Identify which cell holds the provided text, then report its [X, Y] central coordinate. 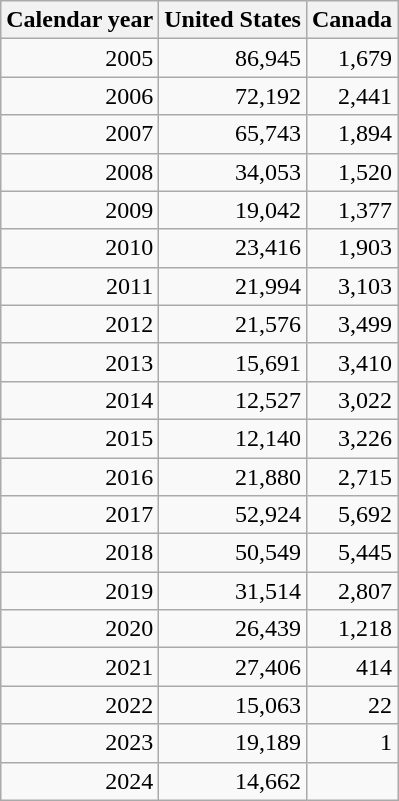
3,499 [352, 324]
2022 [80, 705]
23,416 [233, 248]
15,063 [233, 705]
19,189 [233, 743]
2007 [80, 134]
65,743 [233, 134]
3,226 [352, 438]
14,662 [233, 781]
19,042 [233, 210]
2018 [80, 553]
12,527 [233, 400]
2005 [80, 58]
Calendar year [80, 20]
1,377 [352, 210]
414 [352, 667]
2,715 [352, 477]
15,691 [233, 362]
United States [233, 20]
27,406 [233, 667]
2024 [80, 781]
21,994 [233, 286]
2006 [80, 96]
2016 [80, 477]
2013 [80, 362]
5,692 [352, 515]
2010 [80, 248]
2015 [80, 438]
2,441 [352, 96]
2008 [80, 172]
26,439 [233, 629]
22 [352, 705]
12,140 [233, 438]
2020 [80, 629]
2,807 [352, 591]
2011 [80, 286]
3,410 [352, 362]
1,679 [352, 58]
5,445 [352, 553]
31,514 [233, 591]
21,880 [233, 477]
1,903 [352, 248]
2012 [80, 324]
52,924 [233, 515]
72,192 [233, 96]
1,520 [352, 172]
2014 [80, 400]
2019 [80, 591]
1,894 [352, 134]
1,218 [352, 629]
86,945 [233, 58]
2017 [80, 515]
21,576 [233, 324]
2021 [80, 667]
Canada [352, 20]
2023 [80, 743]
34,053 [233, 172]
1 [352, 743]
3,103 [352, 286]
50,549 [233, 553]
2009 [80, 210]
3,022 [352, 400]
